Pinpoint the cell where the given text exists, returning its [X, Y] midpoint coordinate. 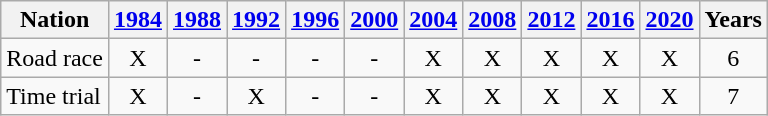
2020 [670, 20]
1996 [316, 20]
Years [733, 20]
2004 [434, 20]
2016 [610, 20]
7 [733, 96]
6 [733, 58]
Time trial [55, 96]
2000 [374, 20]
1988 [196, 20]
2012 [552, 20]
Road race [55, 58]
Nation [55, 20]
1984 [138, 20]
1992 [256, 20]
2008 [492, 20]
